Find where the given text appears and provide that cell's center as [x, y] coordinate. 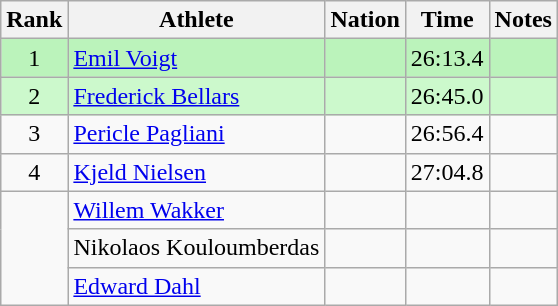
27:04.8 [447, 172]
26:45.0 [447, 96]
26:56.4 [447, 134]
Pericle Pagliani [196, 134]
Willem Wakker [196, 210]
Time [447, 20]
2 [34, 96]
Edward Dahl [196, 286]
3 [34, 134]
Frederick Bellars [196, 96]
Nation [365, 20]
Nikolaos Kouloumberdas [196, 248]
Emil Voigt [196, 58]
4 [34, 172]
26:13.4 [447, 58]
Kjeld Nielsen [196, 172]
Athlete [196, 20]
Rank [34, 20]
1 [34, 58]
Notes [523, 20]
